Scan for the cell matching the given text and deliver its [x, y] coordinate at center. 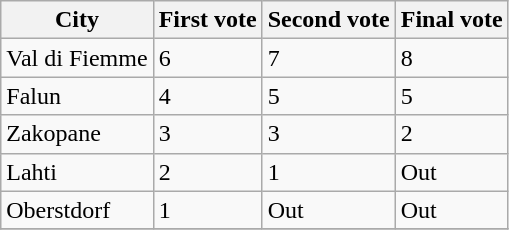
6 [208, 58]
First vote [208, 20]
Final vote [452, 20]
4 [208, 96]
Second vote [328, 20]
City [77, 20]
8 [452, 58]
7 [328, 58]
Val di Fiemme [77, 58]
Falun [77, 96]
Zakopane [77, 134]
Lahti [77, 172]
Oberstdorf [77, 210]
